Pinpoint the cell where the given text exists, returning its [x, y] midpoint coordinate. 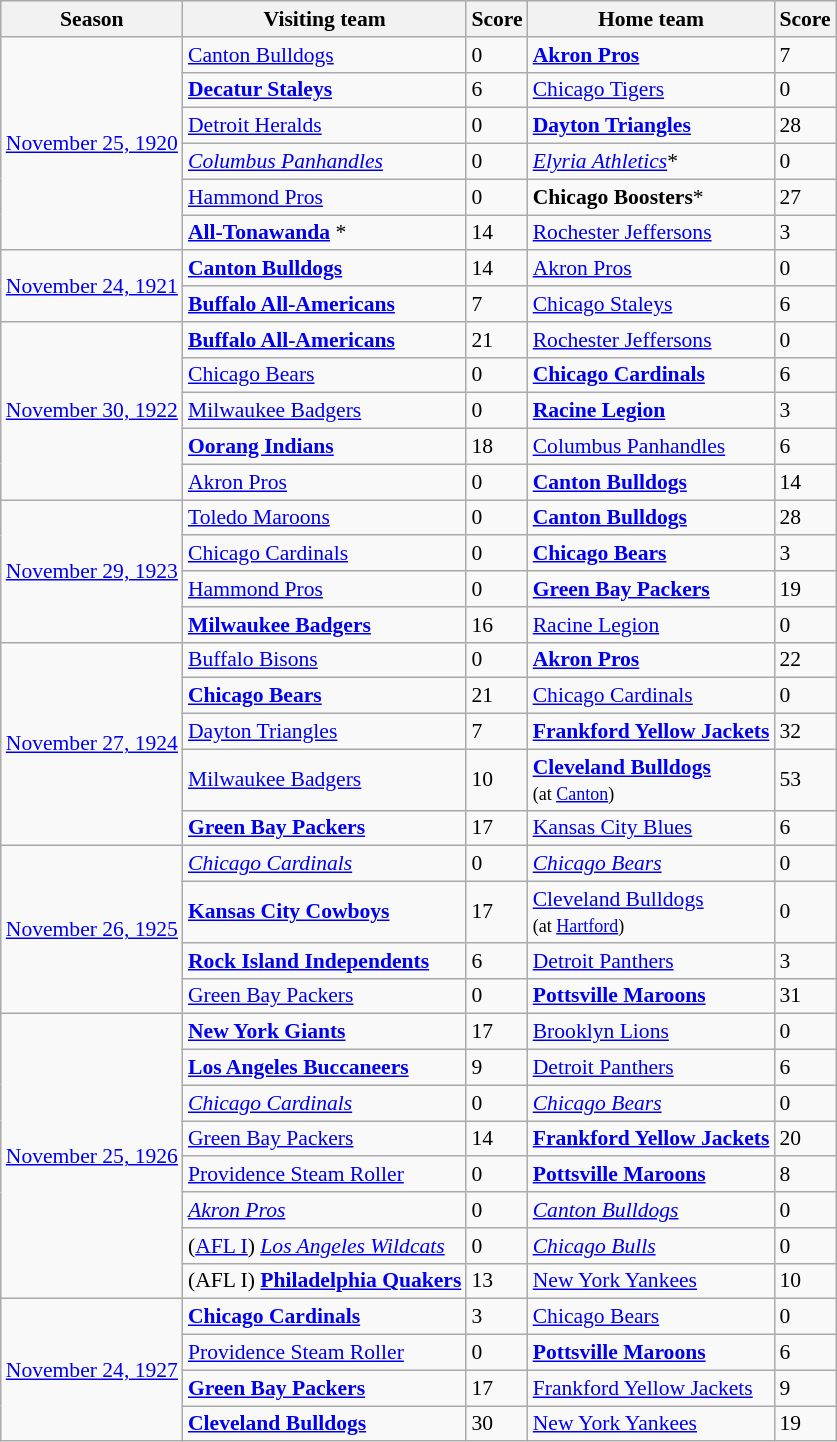
Chicago Staleys [652, 304]
Oorang Indians [324, 447]
November 27, 1924 [92, 744]
Kansas City Blues [652, 828]
Cleveland Bulldogs [324, 1424]
November 29, 1923 [92, 571]
30 [496, 1424]
November 25, 1926 [92, 1156]
Brooklyn Lions [652, 1032]
November 25, 1920 [92, 144]
Chicago Tigers [652, 90]
Decatur Staleys [324, 90]
(AFL I) Philadelphia Quakers [324, 1281]
Kansas City Cowboys [324, 912]
November 30, 1922 [92, 411]
Season [92, 19]
Cleveland Bulldogs(at Canton) [652, 780]
32 [804, 732]
All-Tonawanda * [324, 233]
Chicago Boosters* [652, 197]
Home team [652, 19]
53 [804, 780]
(AFL I) Los Angeles Wildcats [324, 1246]
New York Giants [324, 1032]
November 24, 1927 [92, 1370]
Rock Island Independents [324, 961]
13 [496, 1281]
Buffalo Bisons [324, 660]
22 [804, 660]
Toledo Maroons [324, 518]
November 26, 1925 [92, 930]
Los Angeles Buccaneers [324, 1068]
8 [804, 1175]
Chicago Bulls [652, 1246]
Elyria Athletics* [652, 162]
November 24, 1921 [92, 286]
Detroit Heralds [324, 126]
27 [804, 197]
20 [804, 1139]
16 [496, 625]
31 [804, 996]
Visiting team [324, 19]
Cleveland Bulldogs(at Hartford) [652, 912]
18 [496, 447]
